Provide the (X, Y) coordinate of the cell's center where the given text is located.  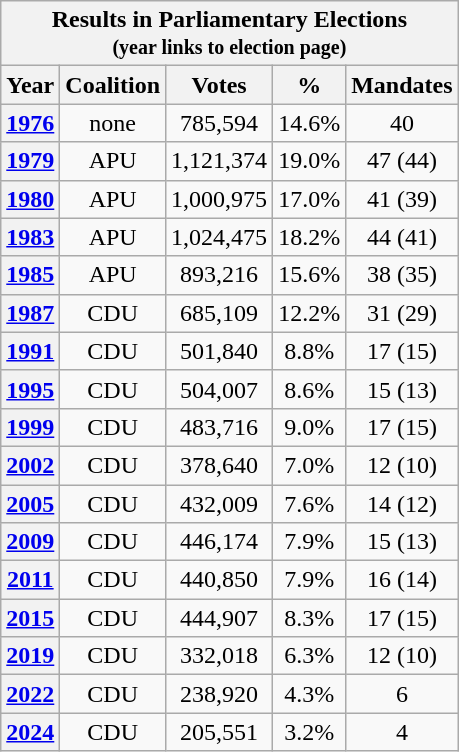
504,007 (220, 389)
440,850 (220, 580)
16 (14) (402, 580)
785,594 (220, 123)
1995 (30, 389)
18.2% (310, 237)
2005 (30, 503)
7.6% (310, 503)
17.0% (310, 199)
Votes (220, 85)
9.0% (310, 427)
4 (402, 732)
483,716 (220, 427)
238,920 (220, 694)
1991 (30, 351)
40 (402, 123)
1,024,475 (220, 237)
1999 (30, 427)
7.0% (310, 465)
31 (29) (402, 313)
1980 (30, 199)
1983 (30, 237)
2024 (30, 732)
2009 (30, 542)
205,551 (220, 732)
6 (402, 694)
378,640 (220, 465)
Mandates (402, 85)
1987 (30, 313)
12.2% (310, 313)
14.6% (310, 123)
332,018 (220, 656)
6.3% (310, 656)
44 (41) (402, 237)
14 (12) (402, 503)
432,009 (220, 503)
893,216 (220, 275)
Year (30, 85)
none (113, 123)
685,109 (220, 313)
1,121,374 (220, 161)
2019 (30, 656)
15.6% (310, 275)
1979 (30, 161)
1,000,975 (220, 199)
19.0% (310, 161)
Coalition (113, 85)
3.2% (310, 732)
444,907 (220, 618)
2015 (30, 618)
Results in Parliamentary Elections (year links to election page) (230, 34)
8.8% (310, 351)
8.3% (310, 618)
47 (44) (402, 161)
446,174 (220, 542)
501,840 (220, 351)
2011 (30, 580)
38 (35) (402, 275)
2002 (30, 465)
1976 (30, 123)
1985 (30, 275)
% (310, 85)
8.6% (310, 389)
4.3% (310, 694)
2022 (30, 694)
41 (39) (402, 199)
